Pinpoint the cell where the given text exists, returning its (X, Y) midpoint coordinate. 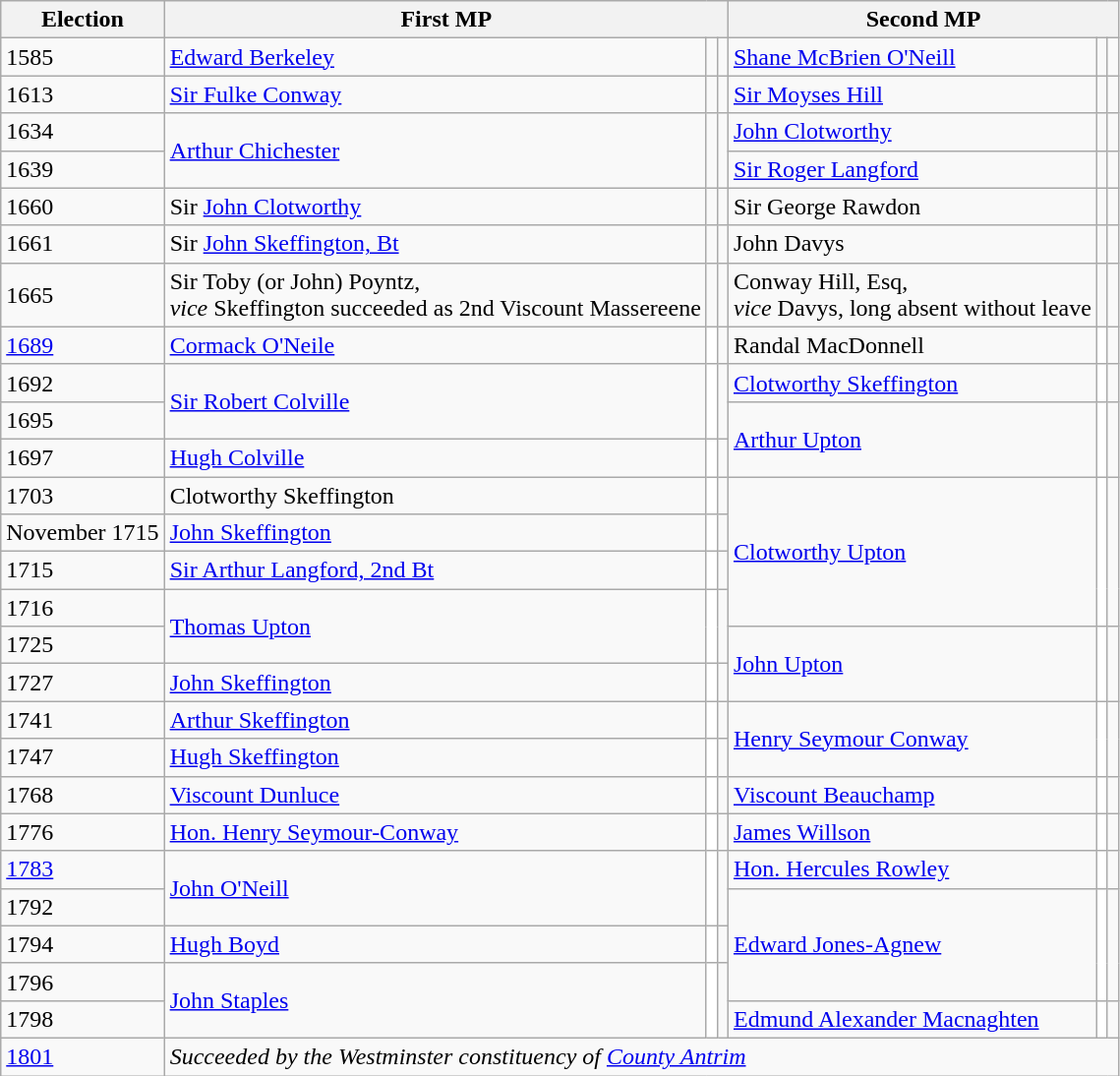
John Davys (913, 244)
Second MP (922, 20)
1727 (83, 683)
1716 (83, 608)
1665 (83, 295)
Sir Arthur Langford, 2nd Bt (435, 570)
Randal MacDonnell (913, 345)
Election (83, 20)
1634 (83, 132)
1692 (83, 383)
1741 (83, 720)
Edward Berkeley (435, 57)
Sir John Skeffington, Bt (435, 244)
John O'Neill (435, 888)
1697 (83, 457)
1703 (83, 495)
Arthur Chichester (435, 150)
Hugh Colville (435, 457)
John Clotworthy (913, 132)
1801 (83, 1056)
Hugh Boyd (435, 944)
1783 (83, 869)
1660 (83, 207)
Cormack O'Neile (435, 345)
Sir Moyses Hill (913, 94)
Sir George Rawdon (913, 207)
1792 (83, 907)
1725 (83, 645)
1661 (83, 244)
First MP (446, 20)
1715 (83, 570)
Hugh Skeffington (435, 757)
Hon. Hercules Rowley (913, 869)
1695 (83, 420)
Sir Fulke Conway (435, 94)
1776 (83, 832)
John Upton (913, 664)
November 1715 (83, 533)
John Staples (435, 1000)
Conway Hill, Esq,vice Davys, long absent without leave (913, 295)
1768 (83, 795)
Sir Toby (or John) Poyntz,vice Skeffington succeeded as 2nd Viscount Massereene (435, 295)
Arthur Upton (913, 439)
Henry Seymour Conway (913, 739)
Thomas Upton (435, 627)
1639 (83, 169)
Edward Jones-Agnew (913, 944)
1585 (83, 57)
Arthur Skeffington (435, 720)
Hon. Henry Seymour-Conway (435, 832)
Succeeded by the Westminster constituency of County Antrim (641, 1056)
Sir Roger Langford (913, 169)
1613 (83, 94)
1747 (83, 757)
Viscount Dunluce (435, 795)
Viscount Beauchamp (913, 795)
1689 (83, 345)
1794 (83, 944)
Edmund Alexander Macnaghten (913, 1019)
1796 (83, 982)
1798 (83, 1019)
Shane McBrien O'Neill (913, 57)
Sir Robert Colville (435, 401)
Sir John Clotworthy (435, 207)
James Willson (913, 832)
Clotworthy Upton (913, 551)
